Identify which cell holds the provided text, then report its (x, y) central coordinate. 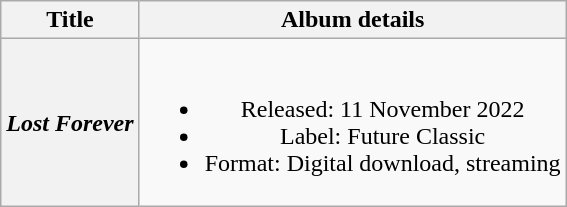
Lost Forever (70, 122)
Title (70, 20)
Released: 11 November 2022Label: Future ClassicFormat: Digital download, streaming (352, 122)
Album details (352, 20)
